Determine the [x, y] coordinate at the center of the cell enclosing the given text.  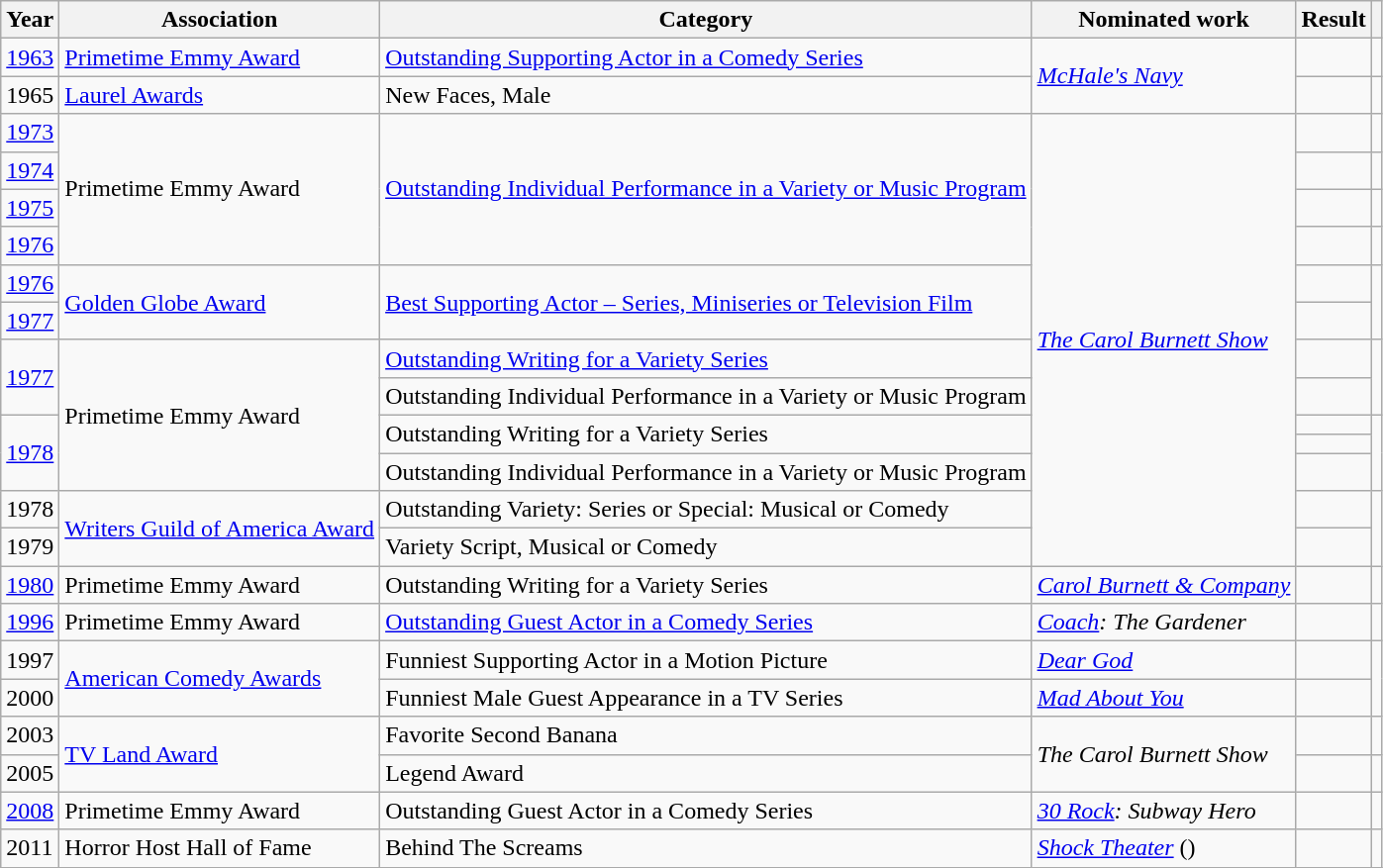
McHale's Navy [1164, 76]
2003 [30, 735]
Mad About You [1164, 698]
Golden Globe Award [220, 302]
Outstanding Variety: Series or Special: Musical or Comedy [706, 510]
American Comedy Awards [220, 679]
2000 [30, 698]
Horror Host Hall of Fame [220, 848]
30 Rock: Subway Hero [1164, 811]
Year [30, 20]
Category [706, 20]
Dear God [1164, 660]
2011 [30, 848]
Legend Award [706, 773]
Association [220, 20]
Funniest Male Guest Appearance in a TV Series [706, 698]
1979 [30, 547]
New Faces, Male [706, 95]
Nominated work [1164, 20]
1975 [30, 208]
1963 [30, 57]
2008 [30, 811]
Coach: The Gardener [1164, 623]
1965 [30, 95]
1973 [30, 133]
1980 [30, 585]
Writers Guild of America Award [220, 529]
Carol Burnett & Company [1164, 585]
Behind The Screams [706, 848]
1974 [30, 170]
Result [1334, 20]
2005 [30, 773]
1996 [30, 623]
Laurel Awards [220, 95]
Favorite Second Banana [706, 735]
1997 [30, 660]
TV Land Award [220, 754]
Outstanding Supporting Actor in a Comedy Series [706, 57]
Best Supporting Actor – Series, Miniseries or Television Film [706, 302]
Funniest Supporting Actor in a Motion Picture [706, 660]
Shock Theater () [1164, 848]
Variety Script, Musical or Comedy [706, 547]
